Search for the cell housing the specified text and yield its [X, Y] center coordinate. 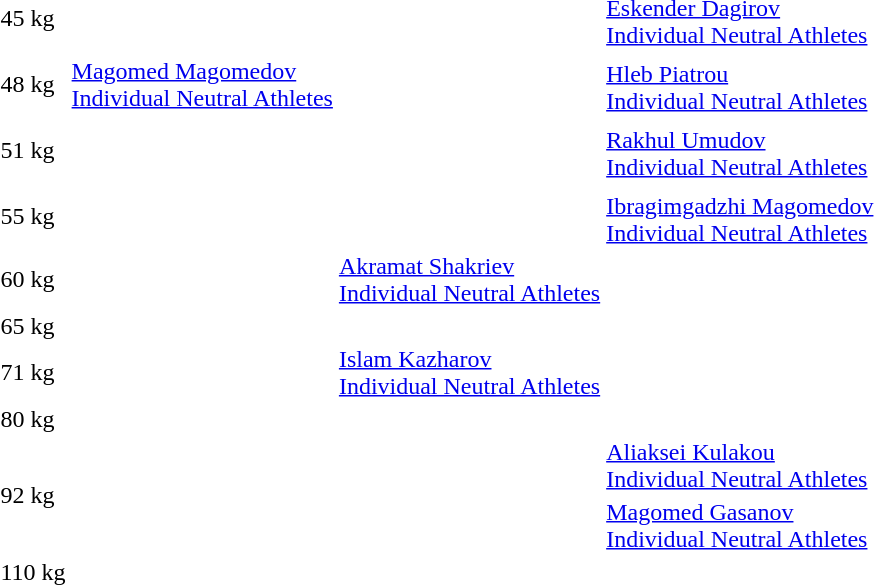
Islam Kazharov Individual Neutral Athletes [469, 372]
Magomed Magomedov Individual Neutral Athletes [202, 84]
Akramat Shakriev Individual Neutral Athletes [469, 280]
